Identify which cell holds the provided text, then report its (X, Y) central coordinate. 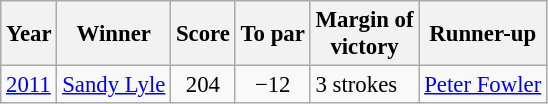
204 (204, 85)
To par (272, 34)
Year (29, 34)
2011 (29, 85)
−12 (272, 85)
Winner (114, 34)
Margin ofvictory (364, 34)
Peter Fowler (483, 85)
Sandy Lyle (114, 85)
Score (204, 34)
Runner-up (483, 34)
3 strokes (364, 85)
